Output the [X, Y] coordinate of the center of the cell containing the given text.  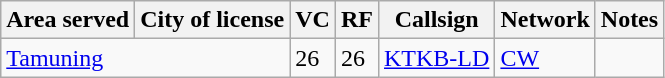
Network [545, 20]
VC [313, 20]
Tamuning [146, 58]
RF [356, 20]
KTKB-LD [436, 58]
City of license [212, 20]
Callsign [436, 20]
CW [545, 58]
Notes [629, 20]
Area served [68, 20]
